Detect which cell encompasses the target text, then output its (x, y) center coordinate. 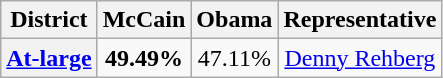
Denny Rehberg (360, 58)
Obama (234, 20)
At-large (49, 58)
McCain (144, 20)
Representative (360, 20)
District (49, 20)
47.11% (234, 58)
49.49% (144, 58)
